Scan for the cell matching the given text and deliver its [x, y] coordinate at center. 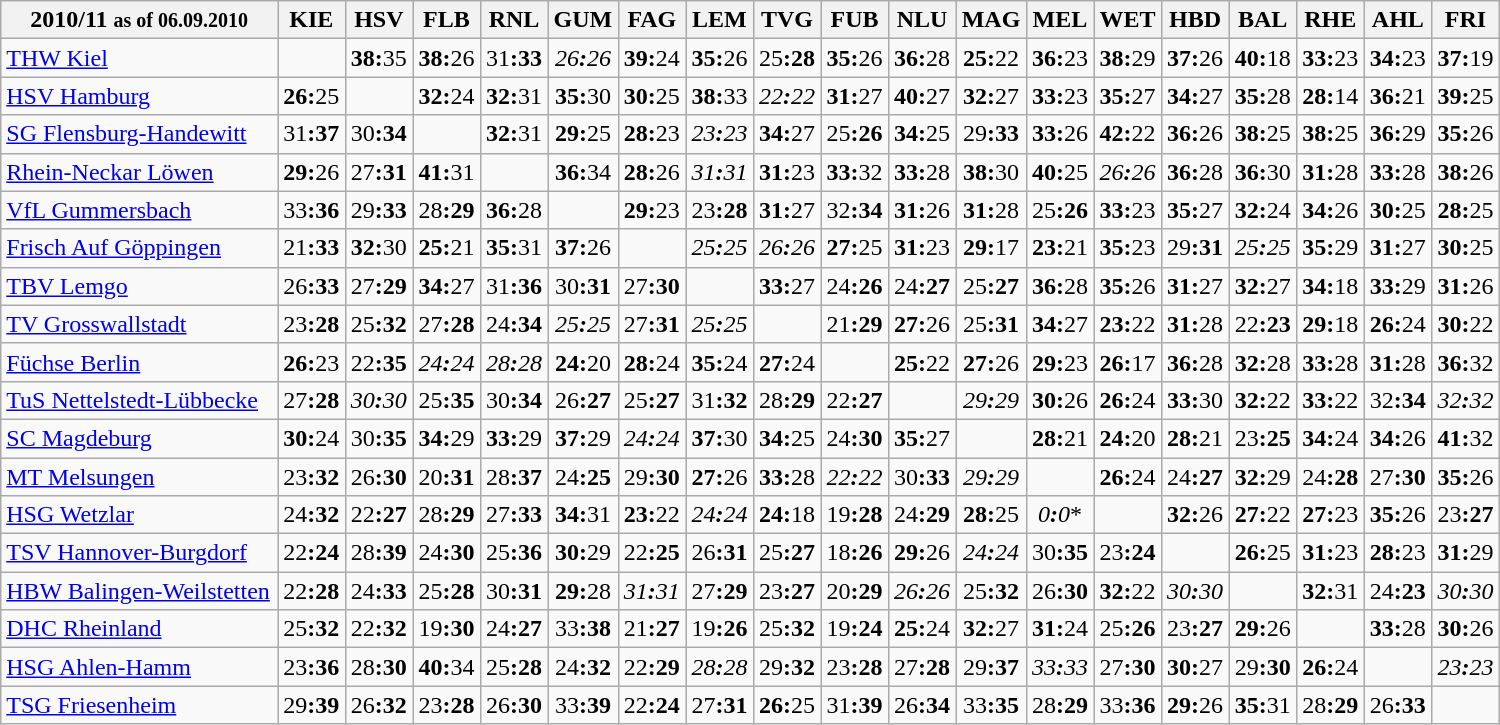
32:30 [379, 248]
41:31 [447, 172]
29:25 [583, 134]
FAG [652, 20]
34:31 [583, 515]
24:26 [855, 286]
HBD [1195, 20]
38:29 [1128, 58]
0:0* [1060, 515]
22:25 [652, 553]
21:27 [652, 629]
37:29 [583, 438]
35:23 [1128, 248]
30:24 [312, 438]
26:23 [312, 362]
37:30 [720, 438]
28:39 [379, 553]
34:29 [447, 438]
27:23 [1330, 515]
25:35 [447, 400]
29:17 [991, 248]
20:29 [855, 591]
24:28 [1330, 477]
TSG Friesenheim [140, 705]
39:24 [652, 58]
31:29 [1466, 553]
35:30 [583, 96]
24:25 [583, 477]
22:35 [379, 362]
FRI [1466, 20]
18:26 [855, 553]
42:22 [1128, 134]
DHC Rheinland [140, 629]
40:25 [1060, 172]
29:18 [1330, 324]
26:27 [583, 400]
RHE [1330, 20]
MT Melsungen [140, 477]
BAL [1263, 20]
24:29 [922, 515]
29:32 [787, 667]
36:23 [1060, 58]
36:29 [1398, 134]
37:19 [1466, 58]
HSG Ahlen-Hamm [140, 667]
34:18 [1330, 286]
THW Kiel [140, 58]
33:26 [1060, 134]
TSV Hannover-Burgdorf [140, 553]
TBV Lemgo [140, 286]
34:24 [1330, 438]
25:21 [447, 248]
GUM [583, 20]
31:36 [514, 286]
23:32 [312, 477]
Füchse Berlin [140, 362]
19:28 [855, 515]
29:31 [1195, 248]
32:32 [1466, 400]
25:31 [991, 324]
22:29 [652, 667]
30:33 [922, 477]
33:35 [991, 705]
VfL Gummersbach [140, 210]
24:23 [1398, 591]
HSV [379, 20]
23:25 [1263, 438]
33:32 [855, 172]
28:14 [1330, 96]
33:33 [1060, 667]
32:29 [1263, 477]
30:22 [1466, 324]
TV Grosswallstadt [140, 324]
28:24 [652, 362]
TVG [787, 20]
25:24 [922, 629]
26:31 [720, 553]
28:30 [379, 667]
33:30 [1195, 400]
39:25 [1466, 96]
30:29 [583, 553]
MAG [991, 20]
31:37 [312, 134]
KIE [312, 20]
29:28 [583, 591]
27:33 [514, 515]
28:37 [514, 477]
HBW Balingen-Weilstetten [140, 591]
35:29 [1330, 248]
28:26 [652, 172]
26:34 [922, 705]
21:29 [855, 324]
24:33 [379, 591]
40:18 [1263, 58]
2010/11 as of 06.09.2010 [140, 20]
LEM [720, 20]
24:34 [514, 324]
30:27 [1195, 667]
FUB [855, 20]
31:39 [855, 705]
27:25 [855, 248]
36:21 [1398, 96]
WET [1128, 20]
29:39 [312, 705]
41:32 [1466, 438]
27:24 [787, 362]
SC Magdeburg [140, 438]
19:26 [720, 629]
33:27 [787, 286]
19:30 [447, 629]
33:38 [583, 629]
20:31 [447, 477]
SG Flensburg-Handewitt [140, 134]
35:24 [720, 362]
33:39 [583, 705]
22:28 [312, 591]
RNL [514, 20]
23:21 [1060, 248]
HSG Wetzlar [140, 515]
29:37 [991, 667]
40:27 [922, 96]
25:36 [514, 553]
21:33 [312, 248]
26:17 [1128, 362]
38:35 [379, 58]
40:34 [447, 667]
HSV Hamburg [140, 96]
TuS Nettelstedt-Lübbecke [140, 400]
26:32 [379, 705]
FLB [447, 20]
19:24 [855, 629]
NLU [922, 20]
38:30 [991, 172]
27:22 [1263, 515]
22:23 [1263, 324]
35:28 [1263, 96]
34:23 [1398, 58]
22:32 [379, 629]
38:33 [720, 96]
23:36 [312, 667]
32:28 [1263, 362]
23:24 [1128, 553]
Frisch Auf Göppingen [140, 248]
AHL [1398, 20]
24:18 [787, 515]
33:22 [1330, 400]
36:26 [1195, 134]
31:24 [1060, 629]
36:30 [1263, 172]
MEL [1060, 20]
Rhein-Neckar Löwen [140, 172]
32:26 [1195, 515]
31:32 [720, 400]
36:32 [1466, 362]
36:34 [583, 172]
31:33 [514, 58]
